Return (x, y) of the center of cell containing provided text 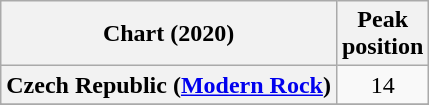
Peakposition (382, 34)
14 (382, 85)
Czech Republic (Modern Rock) (169, 85)
Chart (2020) (169, 34)
